Pinpoint the cell where the given text exists, returning its [X, Y] midpoint coordinate. 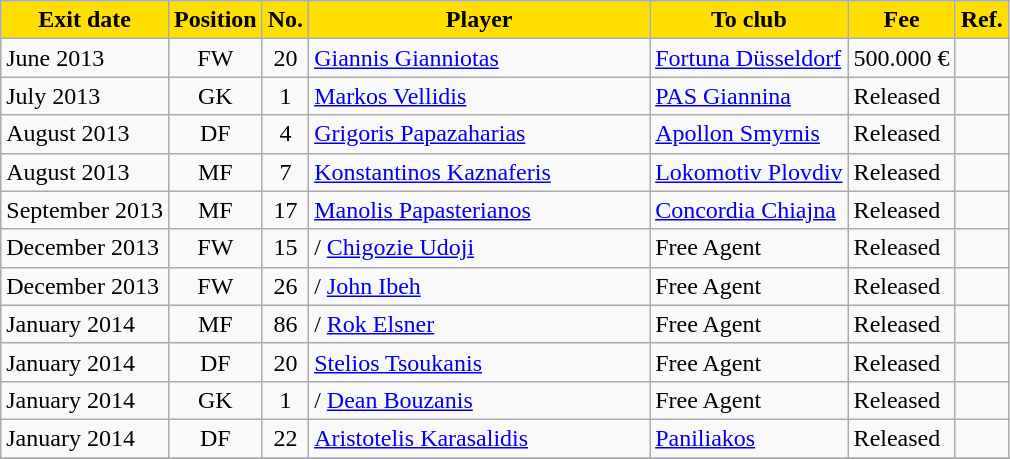
Player [480, 20]
/ Rok Elsner [480, 324]
86 [285, 324]
Ref. [982, 20]
Giannis Gianniotas [480, 58]
Fortuna Düsseldorf [749, 58]
/ Dean Bouzanis [480, 400]
Lokomotiv Plovdiv [749, 172]
7 [285, 172]
Aristotelis Karasalidis [480, 438]
Konstantinos Kaznaferis [480, 172]
Position [215, 20]
/ Chigozie Udoji [480, 248]
Fee [902, 20]
June 2013 [85, 58]
17 [285, 210]
Manolis Papasterianos [480, 210]
Apollon Smyrnis [749, 134]
Concordia Chiajna [749, 210]
15 [285, 248]
4 [285, 134]
Markos Vellidis [480, 96]
No. [285, 20]
PAS Giannina [749, 96]
July 2013 [85, 96]
Exit date [85, 20]
26 [285, 286]
500.000 € [902, 58]
September 2013 [85, 210]
Paniliakos [749, 438]
Stelios Tsoukanis [480, 362]
Grigoris Papazaharias [480, 134]
To club [749, 20]
/ John Ibeh [480, 286]
22 [285, 438]
